Determine the (X, Y) coordinate at the center of the cell enclosing the given text.  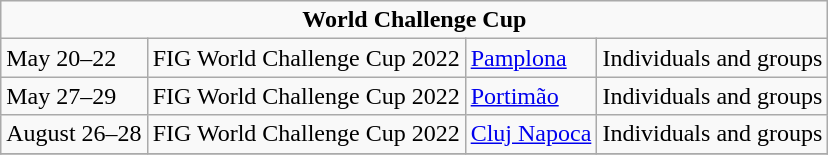
Portimão (531, 96)
Cluj Napoca (531, 134)
August 26–28 (74, 134)
May 20–22 (74, 58)
May 27–29 (74, 96)
World Challenge Cup (414, 20)
Pamplona (531, 58)
